Find where the given text appears and provide that cell's center as (X, Y) coordinate. 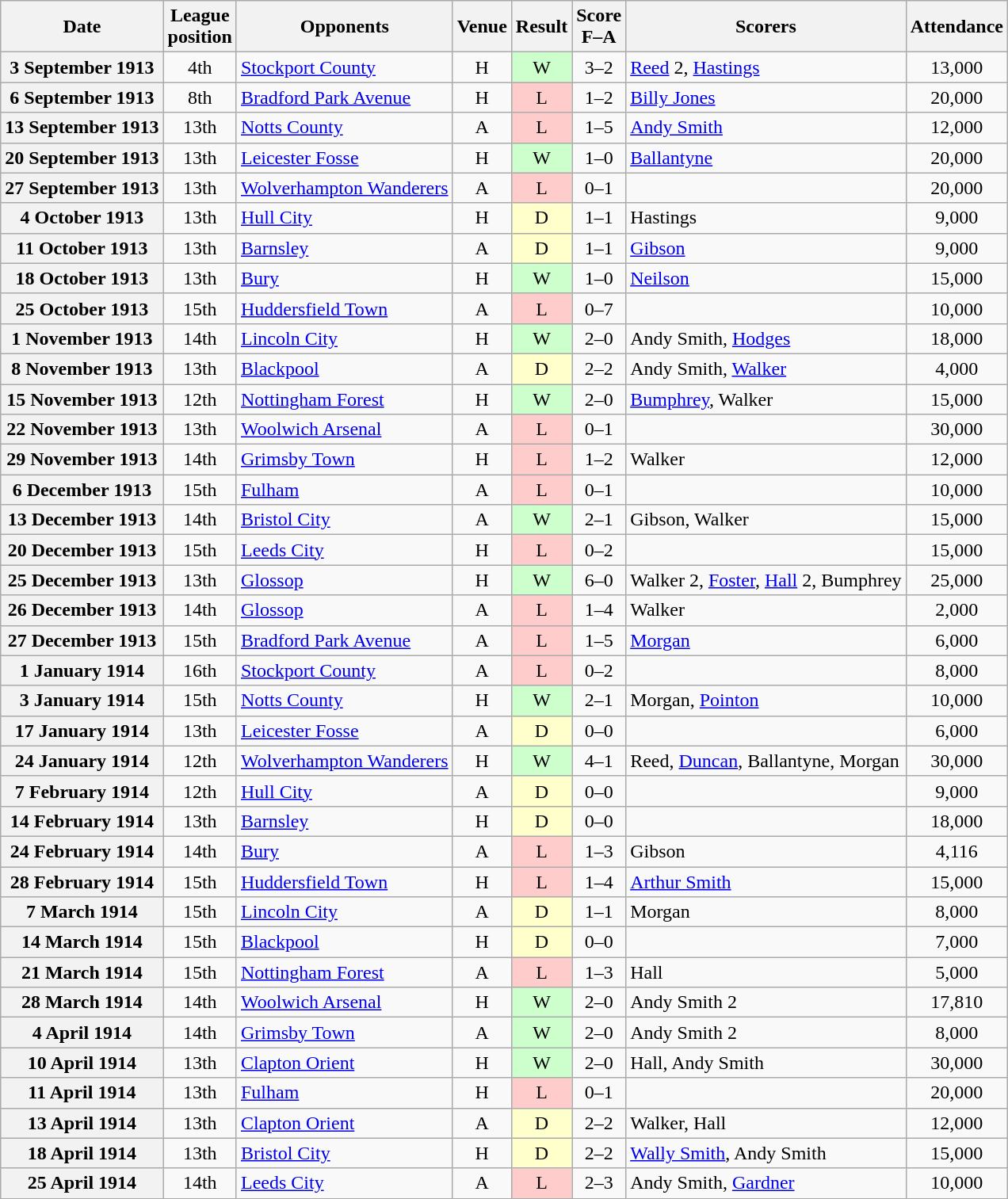
7,000 (956, 942)
7 March 1914 (82, 912)
Opponents (344, 27)
Wally Smith, Andy Smith (766, 1153)
Bumphrey, Walker (766, 399)
13 December 1913 (82, 520)
5,000 (956, 972)
Andy Smith, Walker (766, 368)
4,000 (956, 368)
8th (200, 97)
27 September 1913 (82, 188)
25 December 1913 (82, 580)
20 September 1913 (82, 158)
Arthur Smith (766, 882)
Venue (482, 27)
Reed, Duncan, Ballantyne, Morgan (766, 761)
Hastings (766, 218)
Attendance (956, 27)
Leagueposition (200, 27)
4 October 1913 (82, 218)
Andy Smith (766, 128)
3 September 1913 (82, 67)
25 April 1914 (82, 1183)
6 December 1913 (82, 490)
8 November 1913 (82, 368)
17,810 (956, 1002)
29 November 1913 (82, 460)
14 February 1914 (82, 821)
ScoreF–A (599, 27)
24 February 1914 (82, 851)
28 March 1914 (82, 1002)
4,116 (956, 851)
2,000 (956, 610)
28 February 1914 (82, 882)
Gibson, Walker (766, 520)
7 February 1914 (82, 791)
Billy Jones (766, 97)
Hall, Andy Smith (766, 1063)
26 December 1913 (82, 610)
18 April 1914 (82, 1153)
Reed 2, Hastings (766, 67)
14 March 1914 (82, 942)
4–1 (599, 761)
Neilson (766, 278)
16th (200, 670)
11 October 1913 (82, 248)
Morgan, Pointon (766, 701)
15 November 1913 (82, 399)
0–7 (599, 308)
Result (541, 27)
21 March 1914 (82, 972)
22 November 1913 (82, 430)
1 November 1913 (82, 338)
13 April 1914 (82, 1123)
13 September 1913 (82, 128)
Walker 2, Foster, Hall 2, Bumphrey (766, 580)
Scorers (766, 27)
24 January 1914 (82, 761)
Hall (766, 972)
25,000 (956, 580)
6 September 1913 (82, 97)
10 April 1914 (82, 1063)
Date (82, 27)
Andy Smith, Hodges (766, 338)
3–2 (599, 67)
25 October 1913 (82, 308)
20 December 1913 (82, 550)
1 January 1914 (82, 670)
27 December 1913 (82, 640)
Ballantyne (766, 158)
11 April 1914 (82, 1093)
4th (200, 67)
2–3 (599, 1183)
6–0 (599, 580)
Walker, Hall (766, 1123)
17 January 1914 (82, 731)
4 April 1914 (82, 1033)
18 October 1913 (82, 278)
Andy Smith, Gardner (766, 1183)
13,000 (956, 67)
3 January 1914 (82, 701)
